Provide the (x, y) coordinate of the cell's center where the given text is located.  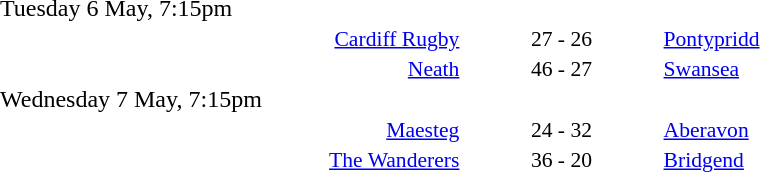
24 - 32 (561, 130)
46 - 27 (561, 68)
27 - 26 (561, 38)
